Provide the (X, Y) coordinate of the cell's center where the given text is located.  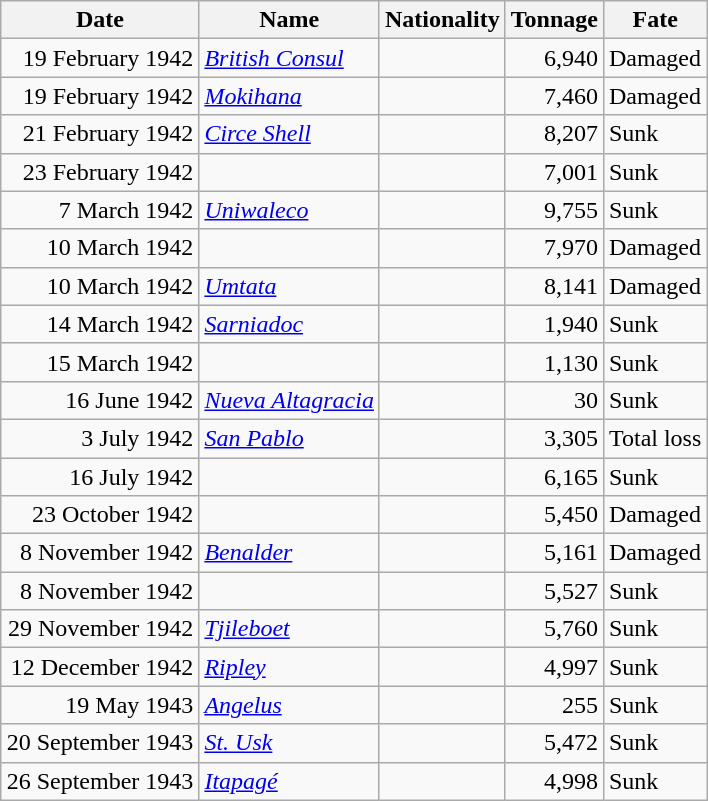
Mokihana (290, 96)
5,527 (554, 591)
3,305 (554, 438)
Uniwaleco (290, 210)
12 December 1942 (100, 667)
23 February 1942 (100, 172)
5,450 (554, 515)
Sarniadoc (290, 324)
San Pablo (290, 438)
15 March 1942 (100, 362)
Angelus (290, 705)
4,998 (554, 781)
6,940 (554, 58)
5,760 (554, 629)
Nationality (442, 20)
7,460 (554, 96)
26 September 1943 (100, 781)
7,970 (554, 248)
British Consul (290, 58)
8,207 (554, 134)
Total loss (654, 438)
6,165 (554, 477)
St. Usk (290, 743)
9,755 (554, 210)
Name (290, 20)
Date (100, 20)
Umtata (290, 286)
Nueva Altagracia (290, 400)
21 February 1942 (100, 134)
30 (554, 400)
Ripley (290, 667)
14 March 1942 (100, 324)
8,141 (554, 286)
19 May 1943 (100, 705)
5,161 (554, 553)
5,472 (554, 743)
16 July 1942 (100, 477)
20 September 1943 (100, 743)
Tonnage (554, 20)
1,940 (554, 324)
Fate (654, 20)
7,001 (554, 172)
Circe Shell (290, 134)
7 March 1942 (100, 210)
1,130 (554, 362)
3 July 1942 (100, 438)
255 (554, 705)
Itapagé (290, 781)
Tjileboet (290, 629)
23 October 1942 (100, 515)
Benalder (290, 553)
16 June 1942 (100, 400)
4,997 (554, 667)
29 November 1942 (100, 629)
